Return (X, Y) of the center of cell containing provided text 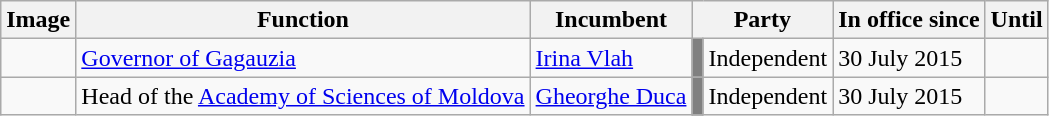
Head of the Academy of Sciences of Moldova (303, 96)
Incumbent (611, 20)
Gheorghe Duca (611, 96)
Function (303, 20)
Party (762, 20)
In office since (909, 20)
Image (38, 20)
Irina Vlah (611, 58)
Governor of Gagauzia (303, 58)
Until (1016, 20)
